Extract the [x, y] coordinate from the center of the cell holding the provided text.  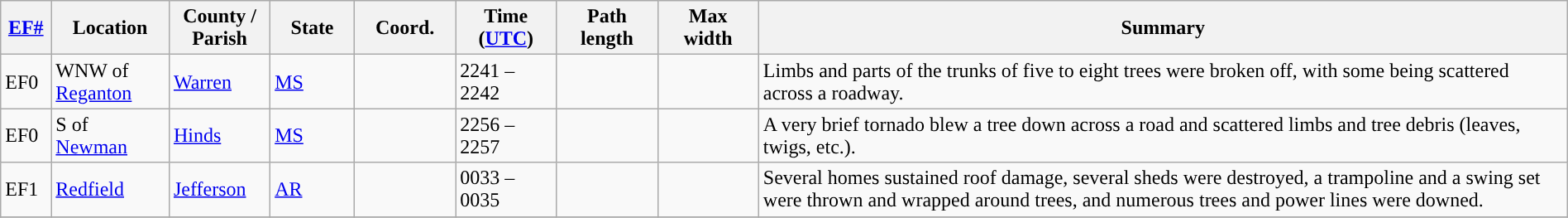
Limbs and parts of the trunks of five to eight trees were broken off, with some being scattered across a roadway. [1163, 81]
Hinds [219, 136]
2241 – 2242 [506, 81]
Jefferson [219, 189]
Redfield [111, 189]
EF# [26, 28]
State [313, 28]
0033 – 0035 [506, 189]
EF1 [26, 189]
Path length [607, 28]
WNW of Reganton [111, 81]
Coord. [404, 28]
Max width [708, 28]
County / Parish [219, 28]
Summary [1163, 28]
Warren [219, 81]
S of Newman [111, 136]
A very brief tornado blew a tree down across a road and scattered limbs and tree debris (leaves, twigs, etc.). [1163, 136]
AR [313, 189]
2256 – 2257 [506, 136]
Time (UTC) [506, 28]
Location [111, 28]
